Scan for the cell matching the given text and deliver its [X, Y] coordinate at center. 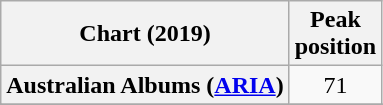
Peakposition [335, 34]
Australian Albums (ARIA) [145, 85]
Chart (2019) [145, 34]
71 [335, 85]
